Identify which cell holds the provided text, then report its (X, Y) central coordinate. 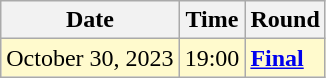
Time (212, 20)
October 30, 2023 (90, 58)
19:00 (212, 58)
Final (285, 58)
Date (90, 20)
Round (285, 20)
